Scan for the cell matching the given text and deliver its (x, y) coordinate at center. 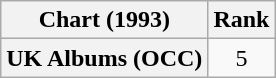
Rank (242, 20)
5 (242, 58)
Chart (1993) (104, 20)
UK Albums (OCC) (104, 58)
